Determine the (X, Y) coordinate at the center of the cell enclosing the given text.  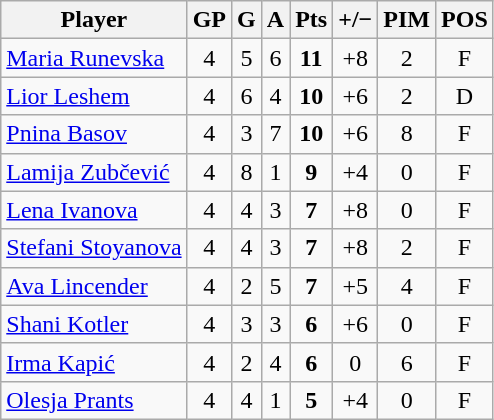
D (465, 96)
+5 (356, 286)
GP (209, 20)
Lena Ivanova (94, 210)
Player (94, 20)
POS (465, 20)
Olesja Prants (94, 400)
Stefani Stoyanova (94, 248)
Irma Kapić (94, 362)
Ava Lincender (94, 286)
11 (312, 58)
G (247, 20)
Lamija Zubčević (94, 172)
9 (312, 172)
Pts (312, 20)
Lior Leshem (94, 96)
A (275, 20)
+/− (356, 20)
Shani Kotler (94, 324)
Maria Runevska (94, 58)
PIM (407, 20)
Pnina Basov (94, 134)
